Capture the cell that displays the provided text and extract its [x, y] central coordinate. 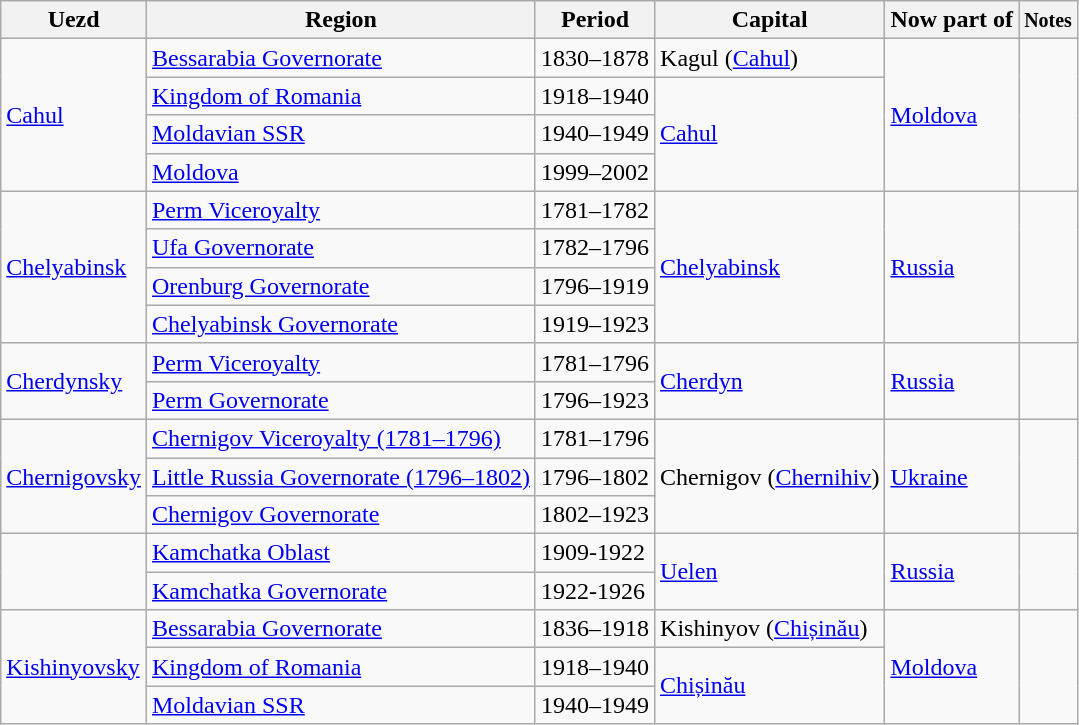
Orenburg Governorate [340, 286]
Perm Governorate [340, 400]
Chernigov Governorate [340, 515]
1802–1923 [594, 515]
Chișinău [770, 686]
Chelyabinsk Governorate [340, 324]
Chernigovsky [74, 476]
Uelen [770, 572]
Notes [1048, 20]
Little Russia Governorate (1796–1802) [340, 477]
Cherdyn [770, 381]
Ukraine [952, 476]
Kamchatka Oblast [340, 553]
Period [594, 20]
Kishinyovsky [74, 667]
Ufa Governorate [340, 248]
1796–1802 [594, 477]
Region [340, 20]
1796–1919 [594, 286]
Kishinyov (Chișinău) [770, 629]
Uezd [74, 20]
1782–1796 [594, 248]
Cherdynsky [74, 381]
Kagul (Cahul) [770, 58]
Now part of [952, 20]
1781–1782 [594, 210]
1909-1922 [594, 553]
Kamchatka Governorate [340, 591]
1919–1923 [594, 324]
Chernigov (Chernihiv) [770, 476]
Capital [770, 20]
1830–1878 [594, 58]
1796–1923 [594, 400]
1836–1918 [594, 629]
Chernigov Viceroyalty (1781–1796) [340, 438]
1922-1926 [594, 591]
1999–2002 [594, 172]
